Pinpoint the cell where the given text exists, returning its [x, y] midpoint coordinate. 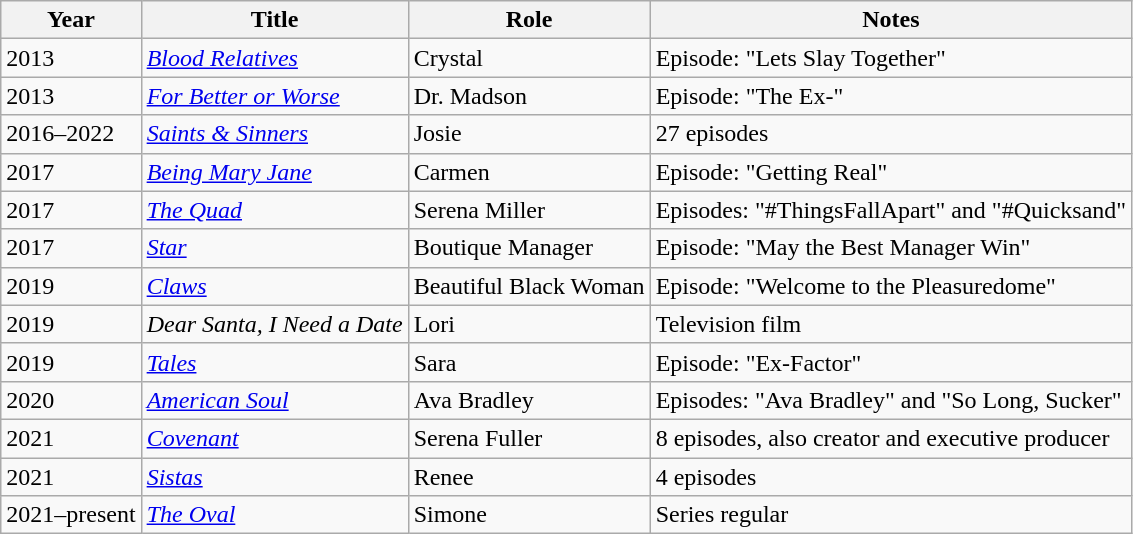
Episode: "Ex-Factor" [891, 362]
Year [71, 20]
Sara [529, 362]
Serena Miller [529, 210]
The Quad [274, 210]
Dr. Madson [529, 96]
Ava Bradley [529, 400]
Josie [529, 134]
Boutique Manager [529, 248]
Claws [274, 286]
Episode: "Getting Real" [891, 172]
Episode: "Welcome to the Pleasuredome" [891, 286]
2016–2022 [71, 134]
Blood Relatives [274, 58]
Serena Fuller [529, 438]
The Oval [274, 515]
Star [274, 248]
Episode: "May the Best Manager Win" [891, 248]
Covenant [274, 438]
Tales [274, 362]
4 episodes [891, 477]
Role [529, 20]
For Better or Worse [274, 96]
Simone [529, 515]
Episode: "Lets Slay Together" [891, 58]
Beautiful Black Woman [529, 286]
Series regular [891, 515]
Episodes: "Ava Bradley" and "So Long, Sucker" [891, 400]
Television film [891, 324]
Saints & Sinners [274, 134]
2021–present [71, 515]
Episode: "The Ex-" [891, 96]
Notes [891, 20]
Dear Santa, I Need a Date [274, 324]
Carmen [529, 172]
Sistas [274, 477]
8 episodes, also creator and executive producer [891, 438]
Being Mary Jane [274, 172]
Title [274, 20]
Lori [529, 324]
2020 [71, 400]
27 episodes [891, 134]
Renee [529, 477]
Episodes: "#ThingsFallApart" and "#Quicksand" [891, 210]
Crystal [529, 58]
American Soul [274, 400]
